Scan for the cell matching the given text and deliver its (x, y) coordinate at center. 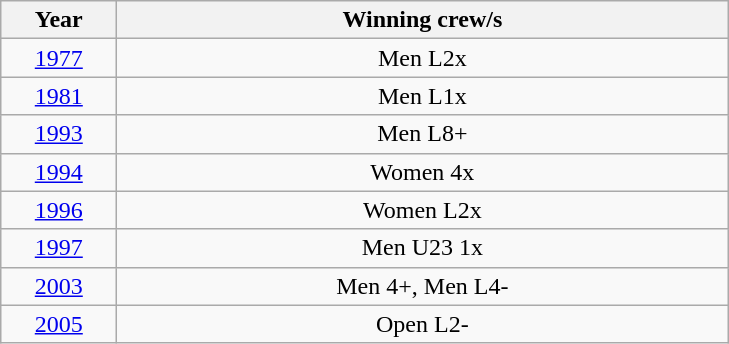
1993 (59, 134)
Women L2x (422, 210)
Men L2x (422, 58)
Winning crew/s (422, 20)
Men 4+, Men L4- (422, 286)
1996 (59, 210)
Men L8+ (422, 134)
Men U23 1x (422, 248)
2005 (59, 324)
1981 (59, 96)
2003 (59, 286)
Year (59, 20)
1994 (59, 172)
1977 (59, 58)
Men L1x (422, 96)
1997 (59, 248)
Open L2- (422, 324)
Women 4x (422, 172)
